Detect which cell encompasses the target text, then output its (x, y) center coordinate. 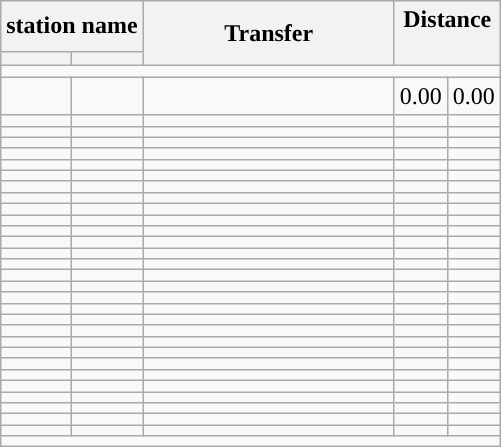
station name (72, 26)
Distance (447, 34)
Transfer (268, 34)
